Pinpoint the cell where the given text exists, returning its [x, y] midpoint coordinate. 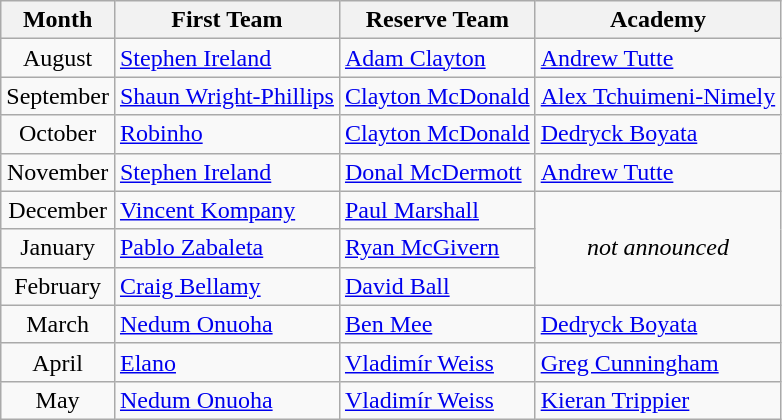
Paul Marshall [437, 210]
Academy [658, 20]
Donal McDermott [437, 172]
Elano [226, 362]
October [58, 134]
Robinho [226, 134]
Ben Mee [437, 324]
David Ball [437, 286]
January [58, 248]
December [58, 210]
First Team [226, 20]
Vincent Kompany [226, 210]
August [58, 58]
May [58, 400]
Shaun Wright-Phillips [226, 96]
not announced [658, 248]
Adam Clayton [437, 58]
Month [58, 20]
November [58, 172]
Kieran Trippier [658, 400]
March [58, 324]
September [58, 96]
Ryan McGivern [437, 248]
Craig Bellamy [226, 286]
Pablo Zabaleta [226, 248]
Greg Cunningham [658, 362]
Alex Tchuimeni-Nimely [658, 96]
Reserve Team [437, 20]
April [58, 362]
February [58, 286]
